Capture the cell that displays the provided text and extract its (X, Y) central coordinate. 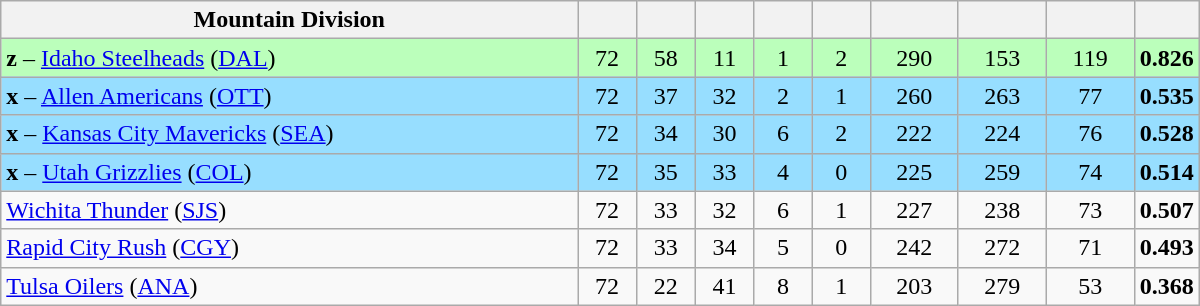
71 (1090, 248)
22 (666, 286)
0.514 (1166, 172)
Tulsa Oilers (ANA) (290, 286)
76 (1090, 134)
5 (783, 248)
224 (1002, 134)
0.493 (1166, 248)
0.826 (1166, 58)
0.528 (1166, 134)
74 (1090, 172)
290 (914, 58)
11 (724, 58)
260 (914, 96)
0.535 (1166, 96)
0.368 (1166, 286)
4 (783, 172)
Rapid City Rush (CGY) (290, 248)
37 (666, 96)
35 (666, 172)
272 (1002, 248)
153 (1002, 58)
263 (1002, 96)
242 (914, 248)
279 (1002, 286)
x – Allen Americans (OTT) (290, 96)
Mountain Division (290, 20)
119 (1090, 58)
41 (724, 286)
x – Kansas City Mavericks (SEA) (290, 134)
58 (666, 58)
z – Idaho Steelheads (DAL) (290, 58)
0.507 (1166, 210)
53 (1090, 286)
227 (914, 210)
225 (914, 172)
238 (1002, 210)
8 (783, 286)
77 (1090, 96)
73 (1090, 210)
30 (724, 134)
x – Utah Grizzlies (COL) (290, 172)
203 (914, 286)
Wichita Thunder (SJS) (290, 210)
222 (914, 134)
259 (1002, 172)
